Search for the cell housing the specified text and yield its (x, y) center coordinate. 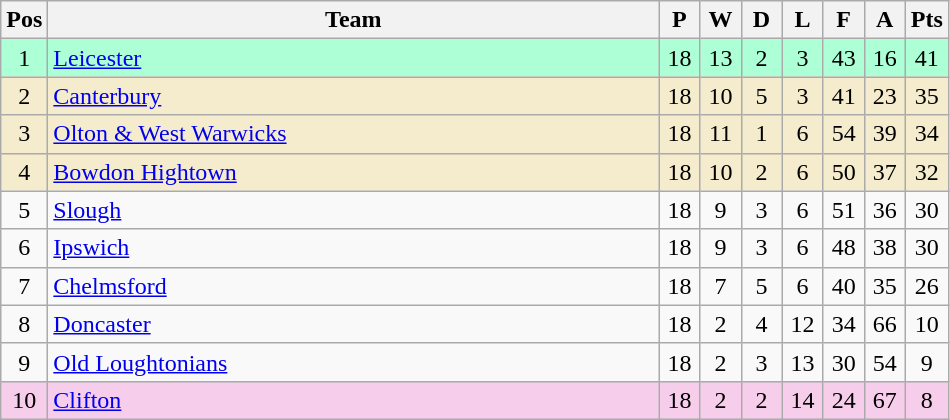
11 (720, 134)
43 (844, 58)
Leicester (354, 58)
14 (802, 400)
24 (844, 400)
36 (884, 210)
23 (884, 96)
38 (884, 248)
Clifton (354, 400)
12 (802, 324)
Ipswich (354, 248)
66 (884, 324)
Bowdon Hightown (354, 172)
W (720, 20)
50 (844, 172)
Canterbury (354, 96)
48 (844, 248)
39 (884, 134)
Slough (354, 210)
51 (844, 210)
40 (844, 286)
37 (884, 172)
Pts (926, 20)
L (802, 20)
32 (926, 172)
F (844, 20)
Pos (24, 20)
Team (354, 20)
P (680, 20)
D (762, 20)
Chelmsford (354, 286)
A (884, 20)
16 (884, 58)
Old Loughtonians (354, 362)
Olton & West Warwicks (354, 134)
26 (926, 286)
Doncaster (354, 324)
67 (884, 400)
